Identify which cell holds the provided text, then report its [X, Y] central coordinate. 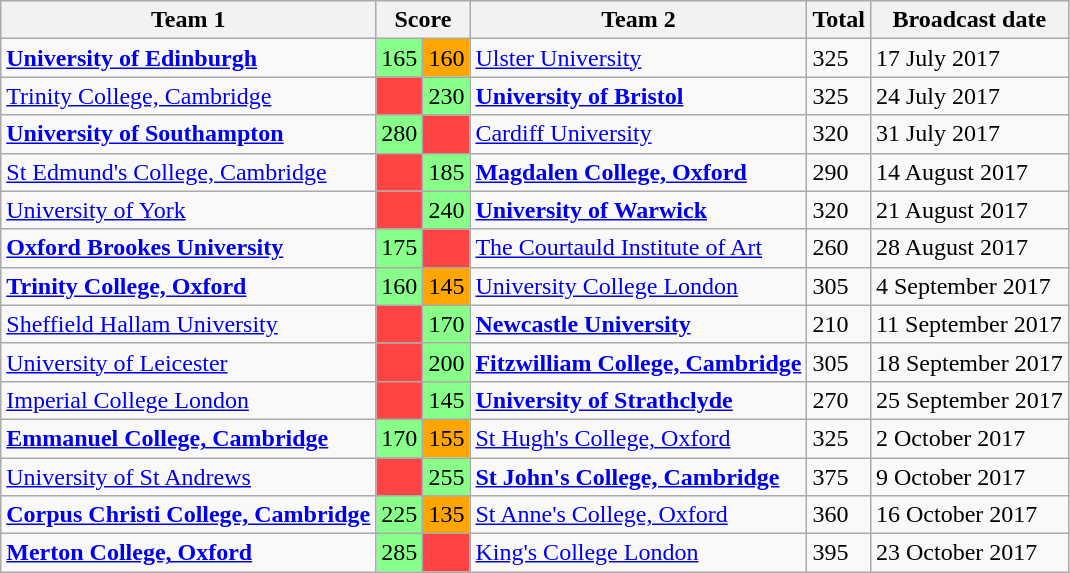
375 [839, 477]
Team 2 [638, 20]
210 [839, 324]
Emmanuel College, Cambridge [188, 438]
Merton College, Oxford [188, 553]
165 [400, 58]
St Anne's College, Oxford [638, 515]
Score [423, 20]
255 [446, 477]
Oxford Brookes University [188, 248]
Imperial College London [188, 400]
The Courtauld Institute of Art [638, 248]
Broadcast date [969, 20]
Fitzwilliam College, Cambridge [638, 362]
Magdalen College, Oxford [638, 172]
23 October 2017 [969, 553]
230 [446, 96]
280 [400, 134]
University of Bristol [638, 96]
260 [839, 248]
King's College London [638, 553]
25 September 2017 [969, 400]
Ulster University [638, 58]
Sheffield Hallam University [188, 324]
Trinity College, Oxford [188, 286]
135 [446, 515]
17 July 2017 [969, 58]
University College London [638, 286]
360 [839, 515]
Total [839, 20]
University of Southampton [188, 134]
240 [446, 210]
Newcastle University [638, 324]
175 [400, 248]
University of York [188, 210]
Corpus Christi College, Cambridge [188, 515]
16 October 2017 [969, 515]
4 September 2017 [969, 286]
University of Strathclyde [638, 400]
290 [839, 172]
185 [446, 172]
University of Edinburgh [188, 58]
St Edmund's College, Cambridge [188, 172]
225 [400, 515]
200 [446, 362]
Cardiff University [638, 134]
University of Leicester [188, 362]
St John's College, Cambridge [638, 477]
Team 1 [188, 20]
155 [446, 438]
11 September 2017 [969, 324]
28 August 2017 [969, 248]
St Hugh's College, Oxford [638, 438]
31 July 2017 [969, 134]
University of St Andrews [188, 477]
285 [400, 553]
University of Warwick [638, 210]
18 September 2017 [969, 362]
24 July 2017 [969, 96]
9 October 2017 [969, 477]
Trinity College, Cambridge [188, 96]
21 August 2017 [969, 210]
395 [839, 553]
270 [839, 400]
14 August 2017 [969, 172]
2 October 2017 [969, 438]
